Locate the cell with the specified text and output its [X, Y] center coordinate. 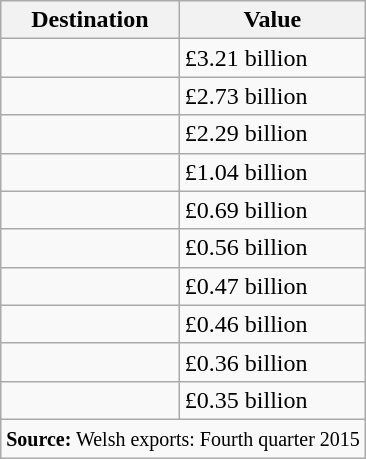
£0.35 billion [272, 400]
Value [272, 20]
£0.56 billion [272, 248]
£2.73 billion [272, 96]
£3.21 billion [272, 58]
£0.36 billion [272, 362]
£0.47 billion [272, 286]
Destination [90, 20]
Source: Welsh exports: Fourth quarter 2015 [184, 438]
£2.29 billion [272, 134]
£0.46 billion [272, 324]
£0.69 billion [272, 210]
£1.04 billion [272, 172]
